Output the (X, Y) coordinate of the center of the cell containing the given text.  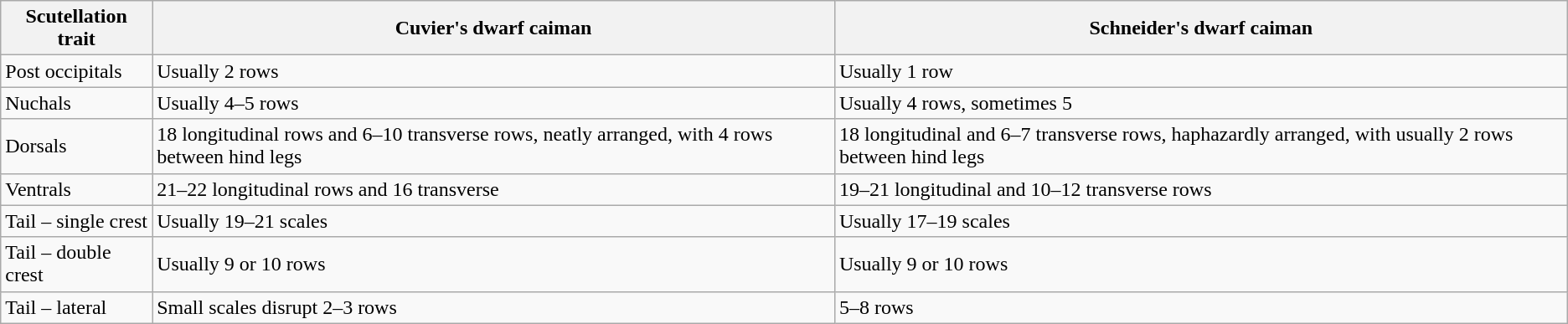
Scutellation trait (77, 28)
Usually 2 rows (494, 71)
Schneider's dwarf caiman (1201, 28)
Post occipitals (77, 71)
19–21 longitudinal and 10–12 transverse rows (1201, 189)
Usually 1 row (1201, 71)
Tail – lateral (77, 307)
18 longitudinal and 6–7 transverse rows, haphazardly arranged, with usually 2 rows between hind legs (1201, 146)
18 longitudinal rows and 6–10 transverse rows, neatly arranged, with 4 rows between hind legs (494, 146)
Usually 4–5 rows (494, 103)
Usually 4 rows, sometimes 5 (1201, 103)
5–8 rows (1201, 307)
Ventrals (77, 189)
21–22 longitudinal rows and 16 transverse (494, 189)
Usually 17–19 scales (1201, 221)
Dorsals (77, 146)
Usually 19–21 scales (494, 221)
Small scales disrupt 2–3 rows (494, 307)
Cuvier's dwarf caiman (494, 28)
Tail – double crest (77, 265)
Nuchals (77, 103)
Tail – single crest (77, 221)
